Identify which cell holds the provided text, then report its [x, y] central coordinate. 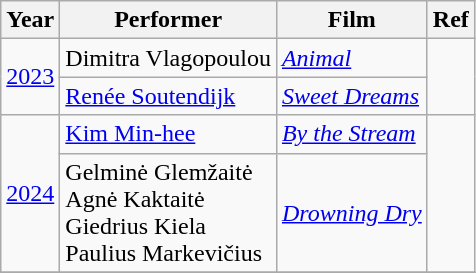
Performer [168, 20]
Kim Min-hee [168, 134]
Year [30, 20]
2024 [30, 194]
2023 [30, 77]
Film [352, 20]
Ref [450, 20]
Sweet Dreams [352, 96]
Animal [352, 58]
Gelminė Glemžaitė Agnė KaktaitėGiedrius KielaPaulius Markevičius [168, 212]
Renée Soutendijk [168, 96]
Dimitra Vlagopoulou [168, 58]
By the Stream [352, 134]
Drowning Dry [352, 212]
